Scan for the cell matching the given text and deliver its [X, Y] coordinate at center. 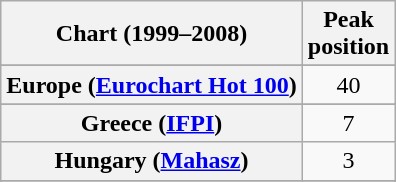
40 [348, 85]
Hungary (Mahasz) [152, 161]
7 [348, 123]
3 [348, 161]
Peakposition [348, 34]
Europe (Eurochart Hot 100) [152, 85]
Chart (1999–2008) [152, 34]
Greece (IFPI) [152, 123]
